Search for the cell housing the specified text and yield its (X, Y) center coordinate. 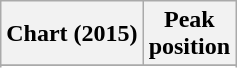
Peakposition (189, 34)
Chart (2015) (72, 34)
